Capture the cell that displays the provided text and extract its (X, Y) central coordinate. 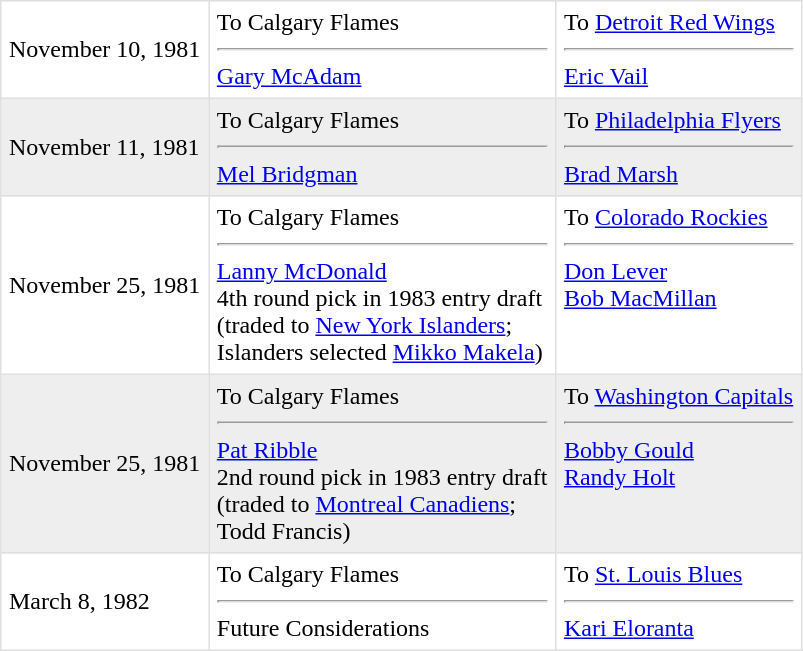
To Calgary Flames Lanny McDonald4th round pick in 1983 entry draft(traded to New York Islanders;Islanders selected Mikko Makela) (382, 285)
To St. Louis BluesKari Eloranta (679, 602)
November 10, 1981 (105, 50)
To Calgary Flames Mel Bridgman (382, 147)
To Philadelphia FlyersBrad Marsh (679, 147)
To Calgary Flames Future Considerations (382, 602)
To Calgary Flames Pat Ribble2nd round pick in 1983 entry draft(traded to Montreal Canadiens;Todd Francis) (382, 463)
To Washington CapitalsBobby GouldRandy Holt (679, 463)
November 11, 1981 (105, 147)
To Colorado RockiesDon LeverBob MacMillan (679, 285)
To Calgary Flames Gary McAdam (382, 50)
March 8, 1982 (105, 602)
To Detroit Red WingsEric Vail (679, 50)
